Identify which cell holds the provided text, then report its [x, y] central coordinate. 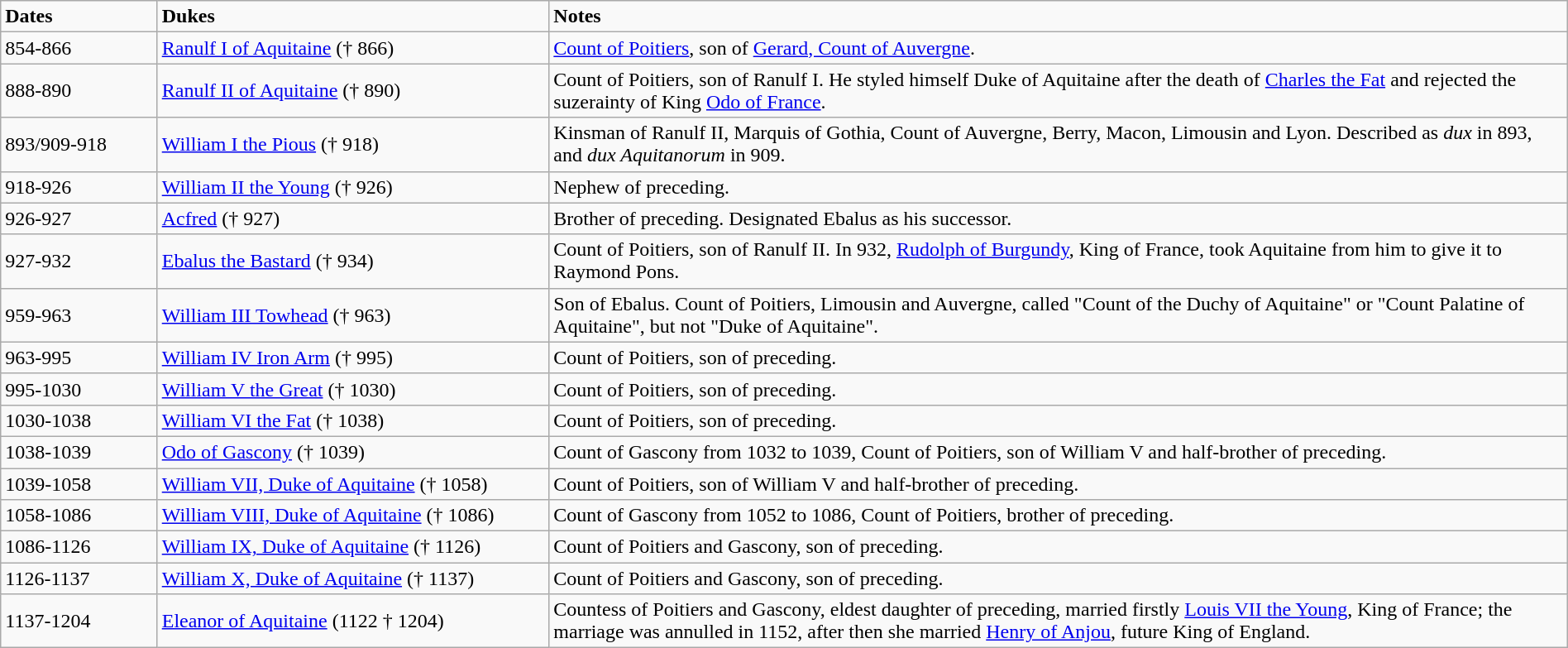
Dates [79, 17]
893/909-918 [79, 144]
1038-1039 [79, 452]
Nephew of preceding. [1059, 187]
William V the Great († 1030) [353, 389]
William VII, Duke of Aquitaine († 1058) [353, 484]
Brother of preceding. Designated Ebalus as his successor. [1059, 218]
William IX, Duke of Aquitaine († 1126) [353, 547]
Kinsman of Ranulf II, Marquis of Gothia, Count of Auvergne, Berry, Macon, Limousin and Lyon. Described as dux in 893, and dux Aquitanorum in 909. [1059, 144]
Count of Gascony from 1032 to 1039, Count of Poitiers, son of William V and half-brother of preceding. [1059, 452]
854-866 [79, 48]
William VIII, Duke of Aquitaine († 1086) [353, 516]
Acfred († 927) [353, 218]
926-927 [79, 218]
Ebalus the Bastard († 934) [353, 262]
1086-1126 [79, 547]
William X, Duke of Aquitaine († 1137) [353, 578]
Count of Poitiers, son of William V and half-brother of preceding. [1059, 484]
Odo of Gascony († 1039) [353, 452]
1058-1086 [79, 516]
888-890 [79, 91]
William IV Iron Arm († 995) [353, 358]
Ranulf I of Aquitaine († 866) [353, 48]
1126-1137 [79, 578]
Count of Gascony from 1052 to 1086, Count of Poitiers, brother of preceding. [1059, 516]
995-1030 [79, 389]
Count of Poitiers, son of Ranulf II. In 932, Rudolph of Burgundy, King of France, took Aquitaine from him to give it to Raymond Pons. [1059, 262]
918-926 [79, 187]
1137-1204 [79, 621]
1039-1058 [79, 484]
927-932 [79, 262]
959-963 [79, 314]
1030-1038 [79, 420]
William III Towhead († 963) [353, 314]
Dukes [353, 17]
Notes [1059, 17]
963-995 [79, 358]
William I the Pious († 918) [353, 144]
William II the Young († 926) [353, 187]
Eleanor of Aquitaine (1122 † 1204) [353, 621]
Count of Poitiers, son of Gerard, Count of Auvergne. [1059, 48]
Ranulf II of Aquitaine († 890) [353, 91]
William VI the Fat († 1038) [353, 420]
